Detect which cell encompasses the target text, then output its [X, Y] center coordinate. 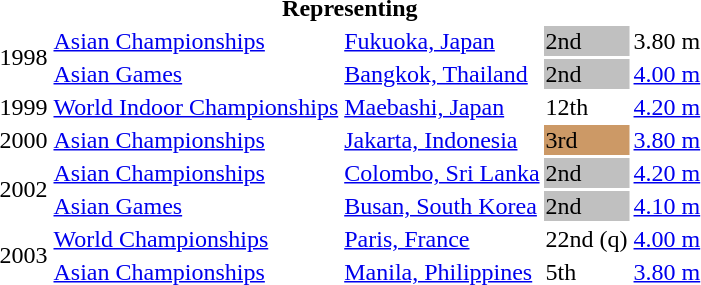
3rd [586, 140]
World Championships [196, 239]
Jakarta, Indonesia [442, 140]
Fukuoka, Japan [442, 41]
12th [586, 107]
Paris, France [442, 239]
Colombo, Sri Lanka [442, 173]
Busan, South Korea [442, 206]
22nd (q) [586, 239]
World Indoor Championships [196, 107]
Maebashi, Japan [442, 107]
Bangkok, Thailand [442, 74]
